Pinpoint the cell where the given text exists, returning its [X, Y] midpoint coordinate. 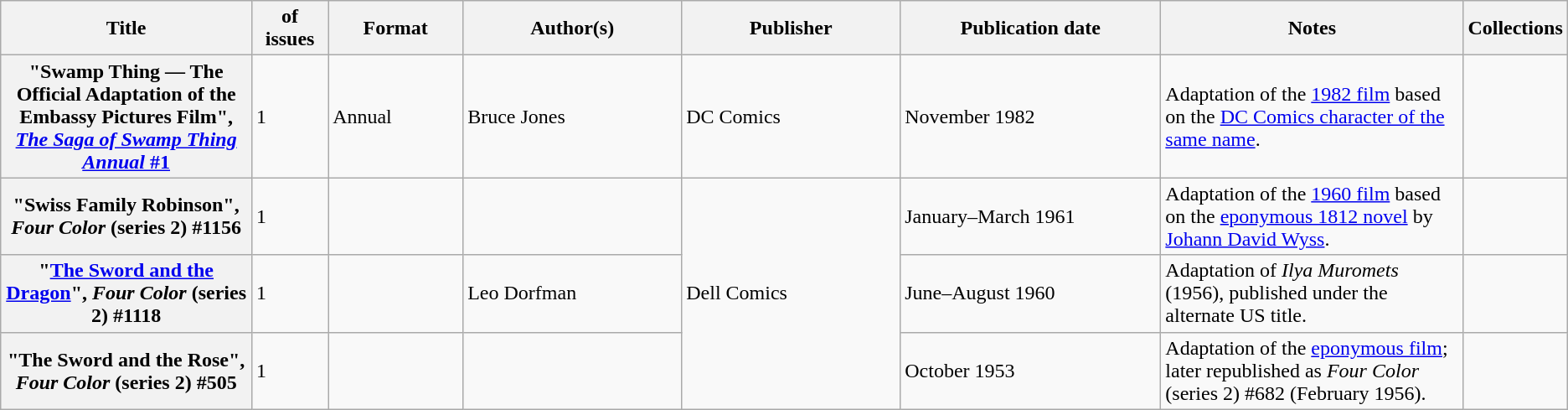
of issues [290, 29]
DC Comics [791, 117]
Dell Comics [791, 293]
Adaptation of Ilya Muromets (1956), published under the alternate US title. [1312, 293]
"Swamp Thing — The Official Adaptation of the Embassy Pictures Film", The Saga of Swamp Thing Annual #1 [126, 117]
Adaptation of the 1982 film based on the DC Comics character of the same name. [1312, 117]
Publisher [791, 29]
Annual [395, 117]
Notes [1312, 29]
Adaptation of the 1960 film based on the eponymous 1812 novel by Johann David Wyss. [1312, 216]
January–March 1961 [1030, 216]
Bruce Jones [573, 117]
Adaptation of the eponymous film; later republished as Four Color (series 2) #682 (February 1956). [1312, 371]
November 1982 [1030, 117]
Publication date [1030, 29]
"Swiss Family Robinson", Four Color (series 2) #1156 [126, 216]
Format [395, 29]
Collections [1515, 29]
"The Sword and the Rose", Four Color (series 2) #505 [126, 371]
Title [126, 29]
Author(s) [573, 29]
Leo Dorfman [573, 293]
June–August 1960 [1030, 293]
"The Sword and the Dragon", Four Color (series 2) #1118 [126, 293]
October 1953 [1030, 371]
